Search for the cell housing the specified text and yield its [X, Y] center coordinate. 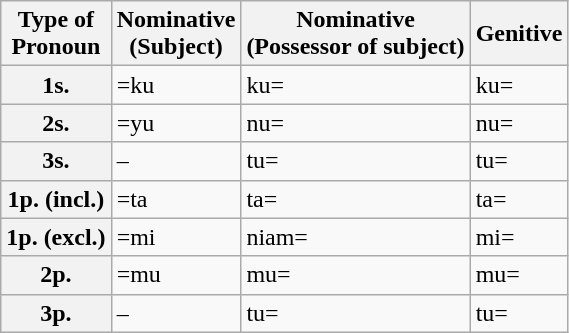
1p. (excl.) [56, 237]
=yu [176, 123]
Nominative (Subject) [176, 34]
2s. [56, 123]
3s. [56, 161]
3p. [56, 313]
Genitive [519, 34]
=mu [176, 275]
=ku [176, 85]
Nominative (Possessor of subject) [356, 34]
1s. [56, 85]
Type of Pronoun [56, 34]
niam= [356, 237]
2p. [56, 275]
mi= [519, 237]
=ta [176, 199]
1p. (incl.) [56, 199]
=mi [176, 237]
